Return the [x, y] coordinate for the center point of the cell that contains the specified text.  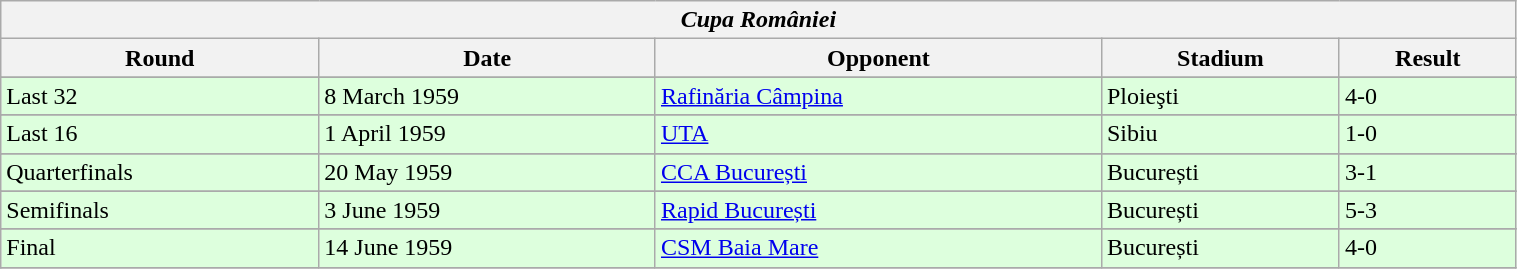
8 March 1959 [488, 96]
Last 16 [160, 134]
Sibiu [1220, 134]
Semifinals [160, 210]
CSM Baia Mare [878, 248]
Ploieşti [1220, 96]
Result [1428, 58]
Round [160, 58]
CCA București [878, 172]
UTA [878, 134]
Opponent [878, 58]
3-1 [1428, 172]
Rafinăria Câmpina [878, 96]
3 June 1959 [488, 210]
1 April 1959 [488, 134]
Quarterfinals [160, 172]
Last 32 [160, 96]
Final [160, 248]
14 June 1959 [488, 248]
1-0 [1428, 134]
Cupa României [758, 20]
Date [488, 58]
Rapid București [878, 210]
5-3 [1428, 210]
20 May 1959 [488, 172]
Stadium [1220, 58]
